Output the (X, Y) coordinate of the center of the cell containing the given text.  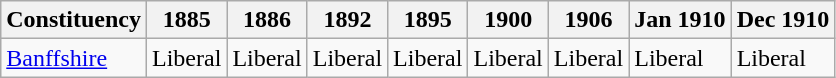
1906 (588, 20)
Constituency (74, 20)
Jan 1910 (680, 20)
1886 (267, 20)
1900 (508, 20)
Banffshire (74, 58)
1895 (428, 20)
1892 (347, 20)
Dec 1910 (783, 20)
1885 (186, 20)
